Locate the cell with the specified text and output its (x, y) center coordinate. 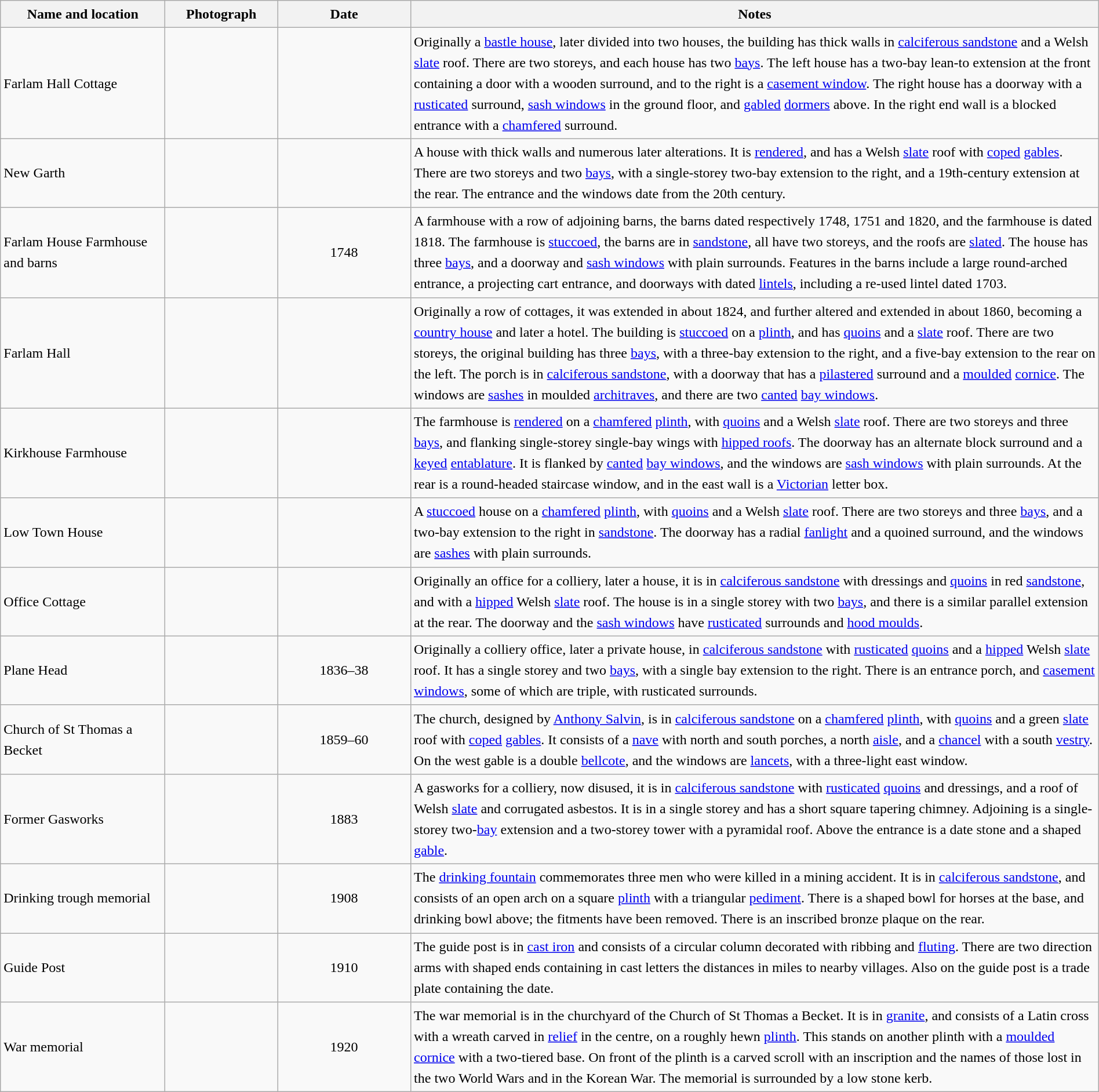
Date (344, 14)
Name and location (83, 14)
Farlam House Farmhouse and barns (83, 253)
Farlam Hall Cottage (83, 83)
Notes (755, 14)
Church of St Thomas a Becket (83, 740)
Plane Head (83, 670)
War memorial (83, 1047)
1836–38 (344, 670)
Former Gasworks (83, 818)
1920 (344, 1047)
1910 (344, 968)
Office Cottage (83, 602)
Photograph (221, 14)
1883 (344, 818)
1908 (344, 898)
New Garth (83, 173)
1748 (344, 253)
Drinking trough memorial (83, 898)
1859–60 (344, 740)
Low Town House (83, 532)
Guide Post (83, 968)
Farlam Hall (83, 352)
Kirkhouse Farmhouse (83, 453)
